Provide the (x, y) coordinate of the cell's center where the given text is located.  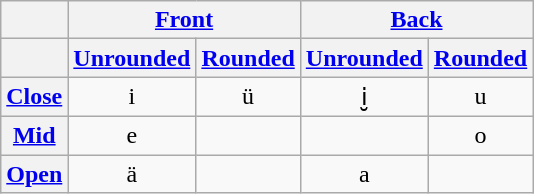
i̮ (364, 97)
Front (184, 20)
i (132, 97)
u (480, 97)
Open (34, 173)
Back (416, 20)
Close (34, 97)
ü (248, 97)
Mid (34, 135)
e (132, 135)
o (480, 135)
a (364, 173)
ä (132, 173)
